Find where the given text appears and provide that cell's center as (X, Y) coordinate. 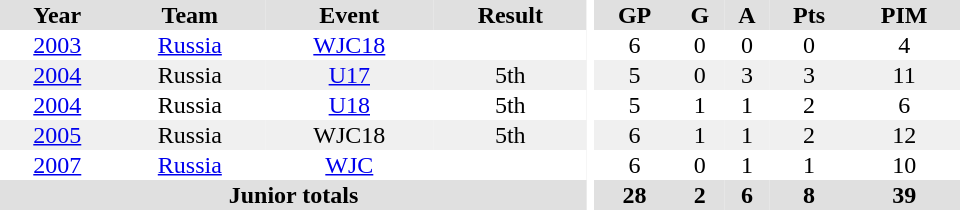
2007 (58, 165)
Junior totals (294, 195)
4 (904, 45)
Pts (810, 15)
A (747, 15)
10 (904, 165)
Result (511, 15)
2005 (58, 135)
Team (190, 15)
G (700, 15)
39 (904, 195)
28 (635, 195)
2003 (58, 45)
U18 (349, 105)
PIM (904, 15)
8 (810, 195)
12 (904, 135)
Event (349, 15)
WJC (349, 165)
Year (58, 15)
GP (635, 15)
U17 (349, 75)
11 (904, 75)
